Pinpoint the cell where the given text exists, returning its [X, Y] midpoint coordinate. 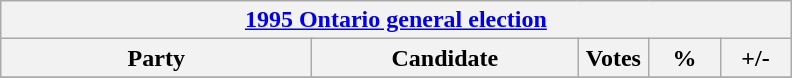
+/- [756, 58]
% [684, 58]
Party [156, 58]
Votes [614, 58]
1995 Ontario general election [396, 20]
Candidate [445, 58]
